For the text-containing cell, return its midpoint in [x, y] coordinate format. 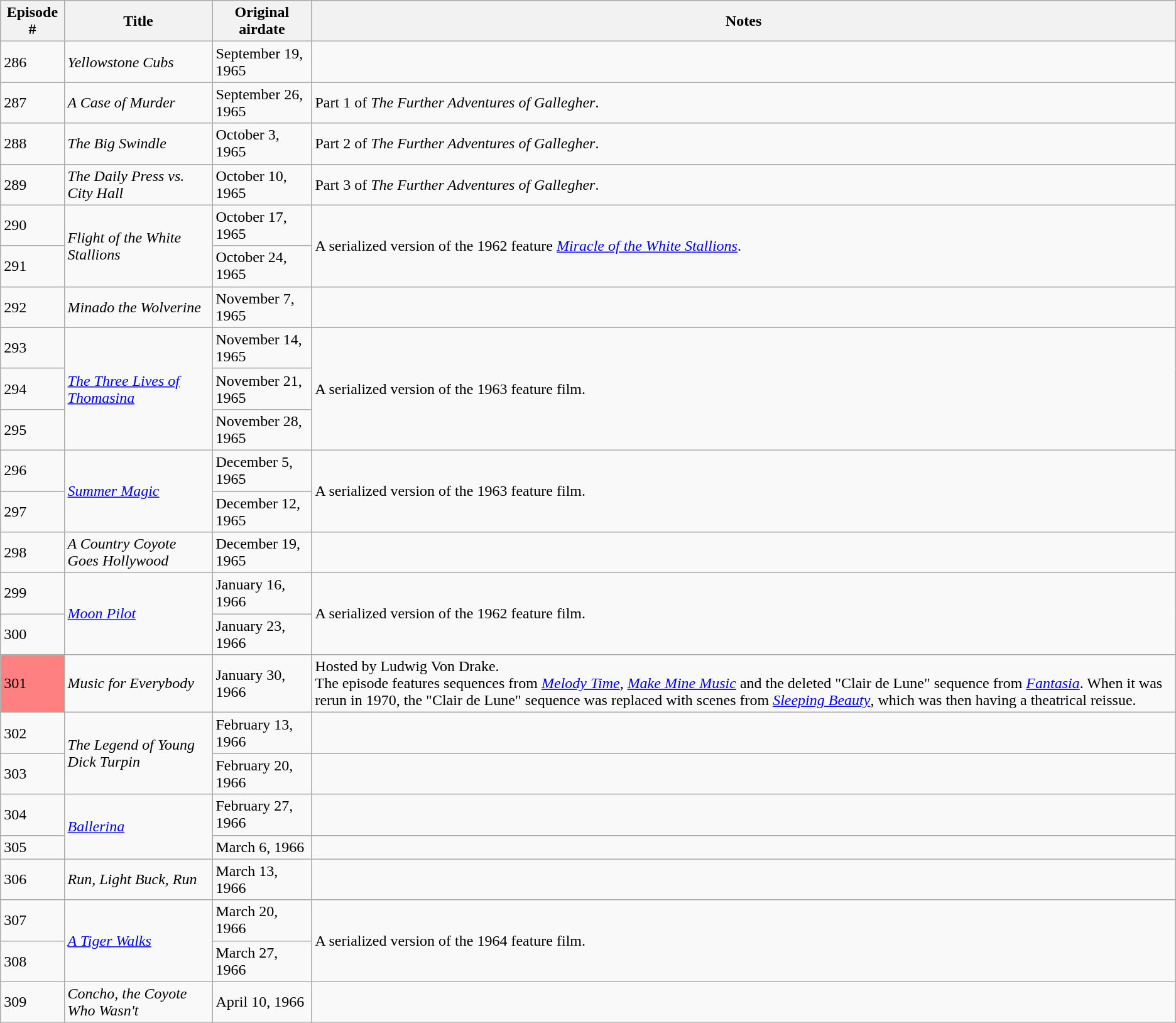
288 [33, 143]
Original airdate [262, 21]
November 28, 1965 [262, 430]
294 [33, 388]
December 12, 1965 [262, 511]
The Big Swindle [138, 143]
Summer Magic [138, 491]
Moon Pilot [138, 614]
September 19, 1965 [262, 62]
November 21, 1965 [262, 388]
Concho, the Coyote Who Wasn't [138, 1002]
A Tiger Walks [138, 941]
March 13, 1966 [262, 880]
292 [33, 307]
January 16, 1966 [262, 593]
October 10, 1965 [262, 185]
301 [33, 684]
Title [138, 21]
306 [33, 880]
February 27, 1966 [262, 814]
Run, Light Buck, Run [138, 880]
309 [33, 1002]
March 6, 1966 [262, 847]
304 [33, 814]
307 [33, 920]
February 13, 1966 [262, 733]
A Case of Murder [138, 103]
November 7, 1965 [262, 307]
Minado the Wolverine [138, 307]
289 [33, 185]
A Country Coyote Goes Hollywood [138, 553]
The Legend of Young Dick Turpin [138, 753]
December 5, 1965 [262, 470]
Flight of the White Stallions [138, 246]
302 [33, 733]
A serialized version of the 1962 feature film. [744, 614]
The Daily Press vs. City Hall [138, 185]
March 27, 1966 [262, 961]
293 [33, 348]
January 23, 1966 [262, 635]
300 [33, 635]
298 [33, 553]
287 [33, 103]
291 [33, 266]
308 [33, 961]
March 20, 1966 [262, 920]
297 [33, 511]
February 20, 1966 [262, 774]
Music for Everybody [138, 684]
303 [33, 774]
290 [33, 225]
December 19, 1965 [262, 553]
A serialized version of the 1962 feature Miracle of the White Stallions. [744, 246]
October 17, 1965 [262, 225]
November 14, 1965 [262, 348]
305 [33, 847]
Episode # [33, 21]
Yellowstone Cubs [138, 62]
A serialized version of the 1964 feature film. [744, 941]
Notes [744, 21]
299 [33, 593]
The Three Lives of Thomasina [138, 388]
April 10, 1966 [262, 1002]
October 24, 1965 [262, 266]
Ballerina [138, 827]
September 26, 1965 [262, 103]
January 30, 1966 [262, 684]
296 [33, 470]
Part 1 of The Further Adventures of Gallegher. [744, 103]
286 [33, 62]
Part 3 of The Further Adventures of Gallegher. [744, 185]
October 3, 1965 [262, 143]
295 [33, 430]
Part 2 of The Further Adventures of Gallegher. [744, 143]
